For the text-containing cell, return its midpoint in [X, Y] coordinate format. 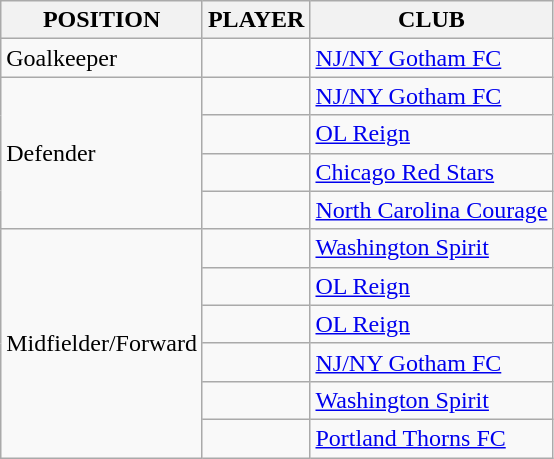
Defender [102, 153]
Portland Thorns FC [432, 438]
POSITION [102, 20]
PLAYER [256, 20]
Midfielder/Forward [102, 343]
Goalkeeper [102, 58]
North Carolina Courage [432, 210]
CLUB [432, 20]
Chicago Red Stars [432, 172]
